Search for the cell housing the specified text and yield its (X, Y) center coordinate. 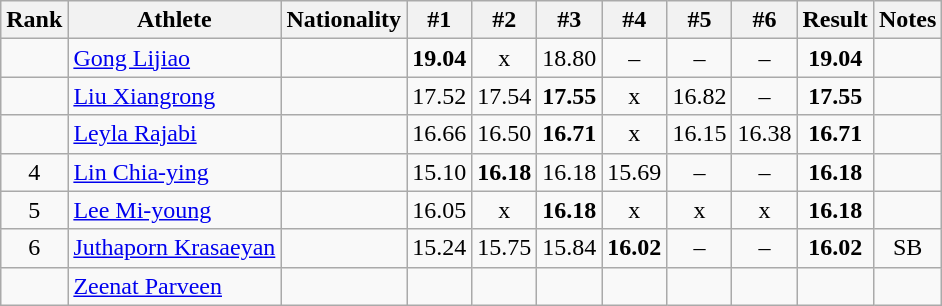
16.05 (440, 210)
16.15 (700, 134)
Lee Mi-young (174, 210)
#1 (440, 20)
15.84 (570, 248)
18.80 (570, 58)
4 (34, 172)
16.50 (504, 134)
6 (34, 248)
Notes (907, 20)
15.10 (440, 172)
SB (907, 248)
#3 (570, 20)
16.66 (440, 134)
17.52 (440, 96)
15.24 (440, 248)
#5 (700, 20)
#4 (634, 20)
16.82 (700, 96)
5 (34, 210)
15.75 (504, 248)
Rank (34, 20)
#2 (504, 20)
Nationality (344, 20)
17.54 (504, 96)
Juthaporn Krasaeyan (174, 248)
Result (835, 20)
Leyla Rajabi (174, 134)
16.38 (764, 134)
15.69 (634, 172)
Gong Lijiao (174, 58)
Lin Chia-ying (174, 172)
Athlete (174, 20)
#6 (764, 20)
Zeenat Parveen (174, 286)
Liu Xiangrong (174, 96)
